Return (x, y) of the center of cell containing provided text 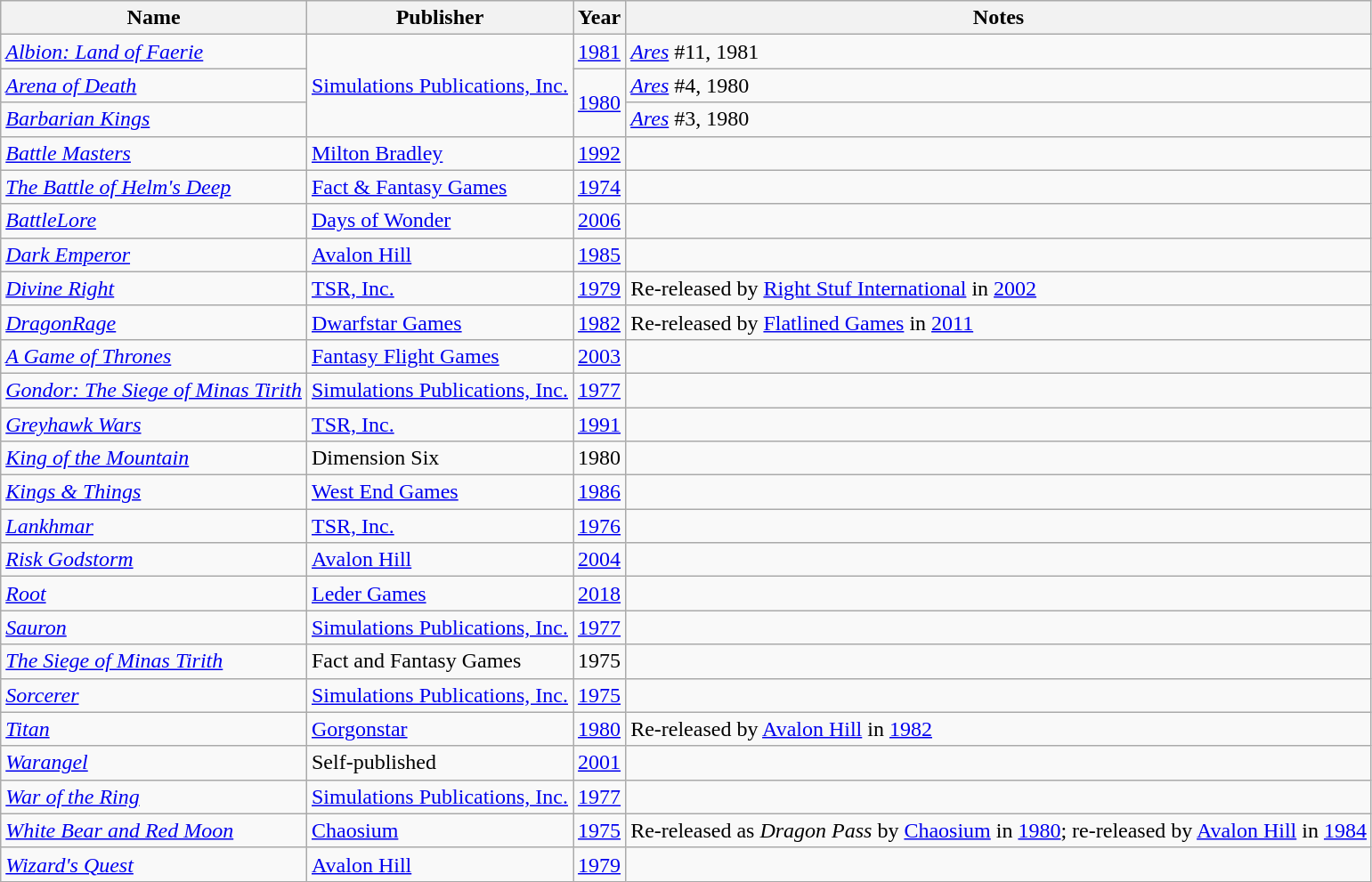
Name (154, 18)
West End Games (440, 492)
Sorcerer (154, 695)
Re-released by Avalon Hill in 1982 (999, 729)
White Bear and Red Moon (154, 830)
Barbarian Kings (154, 119)
Battle Masters (154, 153)
Re-released by Flatlined Games in 2011 (999, 322)
Divine Right (154, 288)
Risk Godstorm (154, 560)
Greyhawk Wars (154, 425)
BattleLore (154, 221)
King of the Mountain (154, 458)
DragonRage (154, 322)
Days of Wonder (440, 221)
Ares #11, 1981 (999, 52)
The Siege of Minas Tirith (154, 661)
Kings & Things (154, 492)
Chaosium (440, 830)
Self-published (440, 763)
Publisher (440, 18)
Dark Emperor (154, 255)
The Battle of Helm's Deep (154, 187)
Fact & Fantasy Games (440, 187)
Milton Bradley (440, 153)
War of the Ring (154, 797)
Sauron (154, 627)
Fact and Fantasy Games (440, 661)
1985 (600, 255)
Gondor: The Siege of Minas Tirith (154, 390)
Warangel (154, 763)
Titan (154, 729)
Albion: Land of Faerie (154, 52)
Year (600, 18)
1992 (600, 153)
A Game of Thrones (154, 356)
2004 (600, 560)
Ares #4, 1980 (999, 85)
2001 (600, 763)
2003 (600, 356)
2006 (600, 221)
Dimension Six (440, 458)
Re-released by Right Stuf International in 2002 (999, 288)
1986 (600, 492)
Fantasy Flight Games (440, 356)
1982 (600, 322)
Re-released as Dragon Pass by Chaosium in 1980; re-released by Avalon Hill in 1984 (999, 830)
1991 (600, 425)
Wizard's Quest (154, 864)
2018 (600, 594)
Dwarfstar Games (440, 322)
Gorgonstar (440, 729)
Lankhmar (154, 526)
Notes (999, 18)
Arena of Death (154, 85)
Leder Games (440, 594)
Root (154, 594)
1981 (600, 52)
Ares #3, 1980 (999, 119)
1976 (600, 526)
1974 (600, 187)
